Locate the cell with the specified text and output its (x, y) center coordinate. 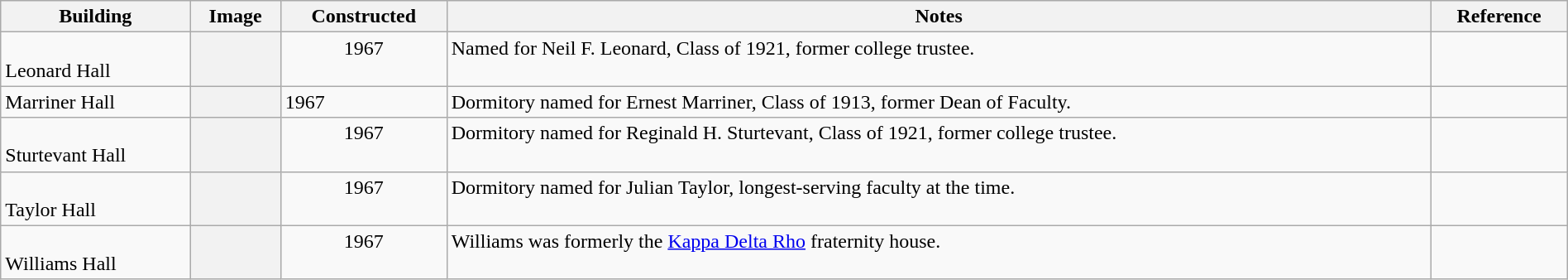
Leonard Hall (96, 60)
Named for Neil F. Leonard, Class of 1921, former college trustee. (939, 60)
Dormitory named for Ernest Marriner, Class of 1913, former Dean of Faculty. (939, 102)
Williams Hall (96, 252)
Taylor Hall (96, 199)
Sturtevant Hall (96, 144)
Image (235, 17)
Williams was formerly the Kappa Delta Rho fraternity house. (939, 252)
Constructed (364, 17)
Marriner Hall (96, 102)
Dormitory named for Julian Taylor, longest-serving faculty at the time. (939, 199)
Building (96, 17)
Dormitory named for Reginald H. Sturtevant, Class of 1921, former college trustee. (939, 144)
Reference (1499, 17)
Notes (939, 17)
